Output the (X, Y) coordinate of the center of the cell containing the given text.  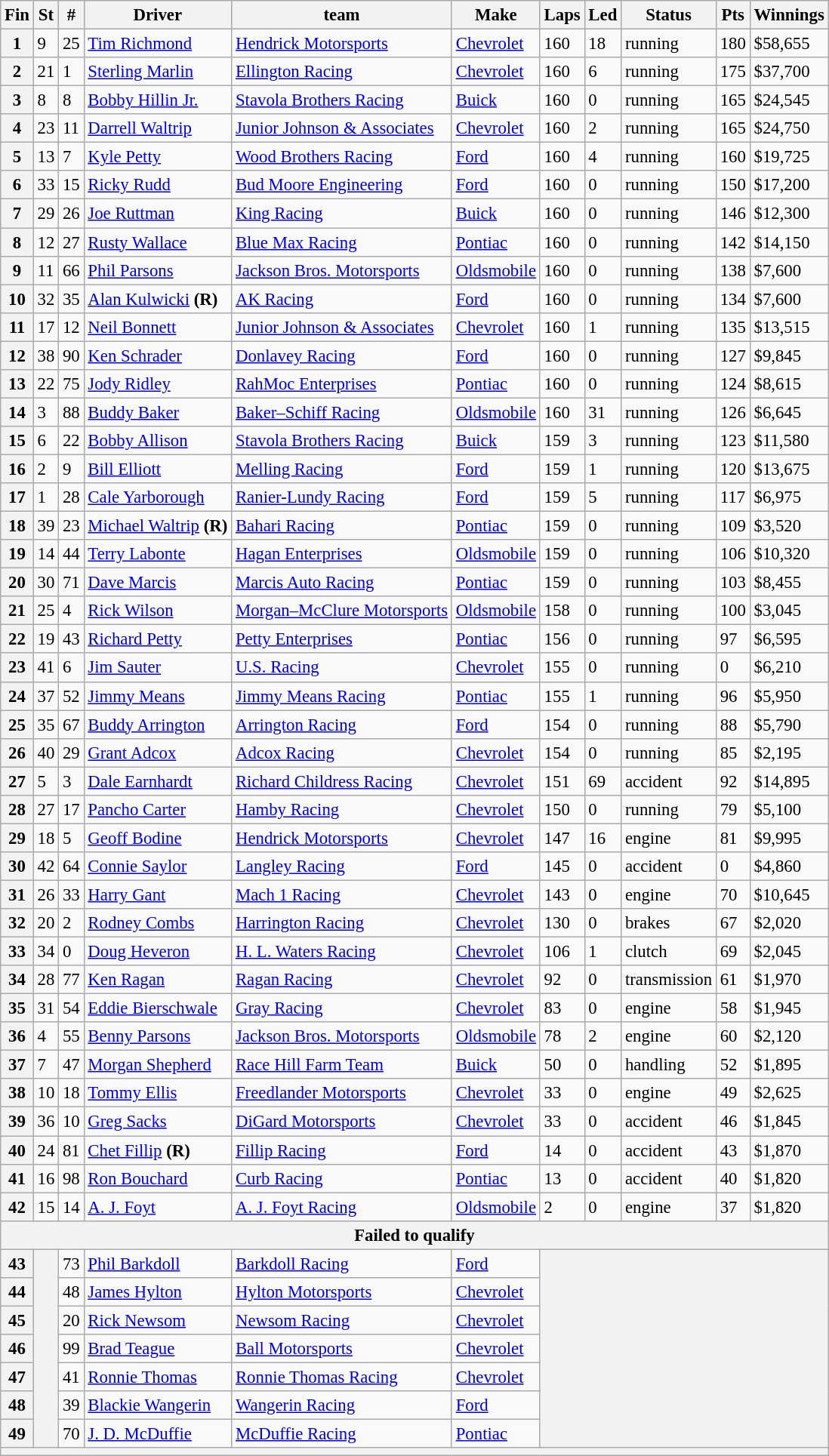
Joe Ruttman (158, 214)
Doug Heveron (158, 952)
Freedlander Motorsports (342, 1094)
64 (71, 867)
Ronnie Thomas Racing (342, 1377)
Marcis Auto Racing (342, 583)
Pts (732, 15)
Phil Parsons (158, 270)
Ball Motorsports (342, 1349)
Failed to qualify (414, 1235)
$1,895 (789, 1065)
Ronnie Thomas (158, 1377)
$17,200 (789, 185)
King Racing (342, 214)
$4,860 (789, 867)
Tommy Ellis (158, 1094)
Connie Saylor (158, 867)
Morgan Shepherd (158, 1065)
RahMoc Enterprises (342, 384)
$13,675 (789, 469)
J. D. McDuffie (158, 1434)
78 (562, 1036)
180 (732, 44)
Ken Ragan (158, 980)
Richard Childress Racing (342, 781)
Terry Labonte (158, 554)
$10,320 (789, 554)
Langley Racing (342, 867)
Jimmy Means (158, 696)
Melling Racing (342, 469)
Bobby Allison (158, 441)
Alan Kulwicki (R) (158, 299)
Donlavey Racing (342, 356)
$1,945 (789, 1008)
Buddy Arrington (158, 725)
Jimmy Means Racing (342, 696)
Fin (17, 15)
90 (71, 356)
Blackie Wangerin (158, 1405)
$14,150 (789, 242)
97 (732, 639)
117 (732, 497)
$9,995 (789, 838)
Greg Sacks (158, 1122)
Bill Elliott (158, 469)
45 (17, 1320)
$14,895 (789, 781)
$24,545 (789, 100)
54 (71, 1008)
58 (732, 1008)
Winnings (789, 15)
99 (71, 1349)
$24,750 (789, 128)
98 (71, 1178)
Rusty Wallace (158, 242)
73 (71, 1264)
$2,195 (789, 753)
Ricky Rudd (158, 185)
$2,045 (789, 952)
McDuffie Racing (342, 1434)
$6,595 (789, 639)
Buddy Baker (158, 412)
Harrington Racing (342, 923)
Status (669, 15)
83 (562, 1008)
$1,870 (789, 1150)
AK Racing (342, 299)
Gray Racing (342, 1008)
$2,020 (789, 923)
Harry Gant (158, 894)
Ranier-Lundy Racing (342, 497)
103 (732, 583)
142 (732, 242)
$5,100 (789, 810)
Arrington Racing (342, 725)
61 (732, 980)
$6,645 (789, 412)
Bud Moore Engineering (342, 185)
Sterling Marlin (158, 72)
Jody Ridley (158, 384)
$5,790 (789, 725)
Dave Marcis (158, 583)
team (342, 15)
126 (732, 412)
Barkdoll Racing (342, 1264)
Hamby Racing (342, 810)
151 (562, 781)
Dale Earnhardt (158, 781)
Ron Bouchard (158, 1178)
U.S. Racing (342, 668)
Richard Petty (158, 639)
Ken Schrader (158, 356)
$2,120 (789, 1036)
158 (562, 611)
156 (562, 639)
clutch (669, 952)
brakes (669, 923)
130 (562, 923)
$5,950 (789, 696)
transmission (669, 980)
85 (732, 753)
175 (732, 72)
# (71, 15)
$1,845 (789, 1122)
Grant Adcox (158, 753)
55 (71, 1036)
Baker–Schiff Racing (342, 412)
$12,300 (789, 214)
Make (495, 15)
Morgan–McClure Motorsports (342, 611)
Laps (562, 15)
H. L. Waters Racing (342, 952)
$3,520 (789, 526)
$6,210 (789, 668)
A. J. Foyt (158, 1207)
109 (732, 526)
Fillip Racing (342, 1150)
60 (732, 1036)
79 (732, 810)
Blue Max Racing (342, 242)
$8,455 (789, 583)
Ragan Racing (342, 980)
66 (71, 270)
Hylton Motorsports (342, 1292)
Mach 1 Racing (342, 894)
127 (732, 356)
Adcox Racing (342, 753)
Tim Richmond (158, 44)
James Hylton (158, 1292)
$1,970 (789, 980)
Michael Waltrip (R) (158, 526)
Petty Enterprises (342, 639)
St (45, 15)
$9,845 (789, 356)
handling (669, 1065)
123 (732, 441)
Bahari Racing (342, 526)
124 (732, 384)
Eddie Bierschwale (158, 1008)
$19,725 (789, 157)
Rodney Combs (158, 923)
75 (71, 384)
143 (562, 894)
Cale Yarborough (158, 497)
$3,045 (789, 611)
Rick Newsom (158, 1320)
Chet Fillip (R) (158, 1150)
145 (562, 867)
Newsom Racing (342, 1320)
135 (732, 327)
Race Hill Farm Team (342, 1065)
146 (732, 214)
Bobby Hillin Jr. (158, 100)
Pancho Carter (158, 810)
96 (732, 696)
Benny Parsons (158, 1036)
134 (732, 299)
$58,655 (789, 44)
138 (732, 270)
Kyle Petty (158, 157)
Wangerin Racing (342, 1405)
147 (562, 838)
Jim Sauter (158, 668)
120 (732, 469)
71 (71, 583)
Wood Brothers Racing (342, 157)
50 (562, 1065)
100 (732, 611)
Curb Racing (342, 1178)
Brad Teague (158, 1349)
DiGard Motorsports (342, 1122)
Geoff Bodine (158, 838)
Rick Wilson (158, 611)
Ellington Racing (342, 72)
$13,515 (789, 327)
Driver (158, 15)
$11,580 (789, 441)
Led (602, 15)
$37,700 (789, 72)
Darrell Waltrip (158, 128)
Phil Barkdoll (158, 1264)
$6,975 (789, 497)
A. J. Foyt Racing (342, 1207)
$2,625 (789, 1094)
$10,645 (789, 894)
$8,615 (789, 384)
77 (71, 980)
Neil Bonnett (158, 327)
Hagan Enterprises (342, 554)
